Provide the (X, Y) coordinate of the cell's center where the given text is located.  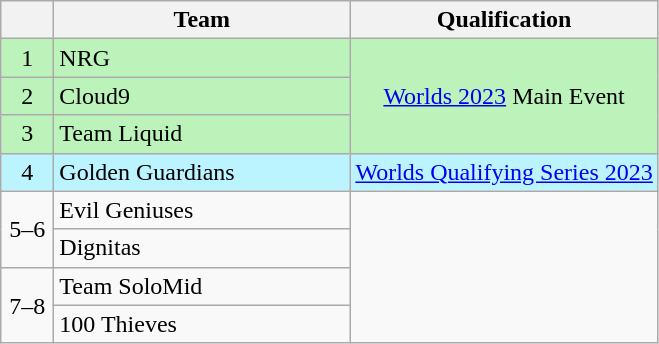
100 Thieves (202, 324)
Cloud9 (202, 96)
Dignitas (202, 248)
Worlds Qualifying Series 2023 (504, 172)
Worlds 2023 Main Event (504, 96)
1 (28, 58)
2 (28, 96)
7–8 (28, 305)
Evil Geniuses (202, 210)
3 (28, 134)
NRG (202, 58)
Team Liquid (202, 134)
Team SoloMid (202, 286)
Team (202, 20)
4 (28, 172)
5–6 (28, 229)
Golden Guardians (202, 172)
Qualification (504, 20)
